Provide the (x, y) coordinate of the cell's center where the given text is located.  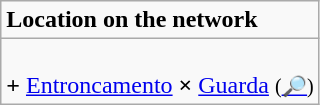
+ Entroncamento × Guarda (🔎) (160, 72)
Location on the network (160, 20)
